Output the (x, y) coordinate of the center of the cell containing the given text.  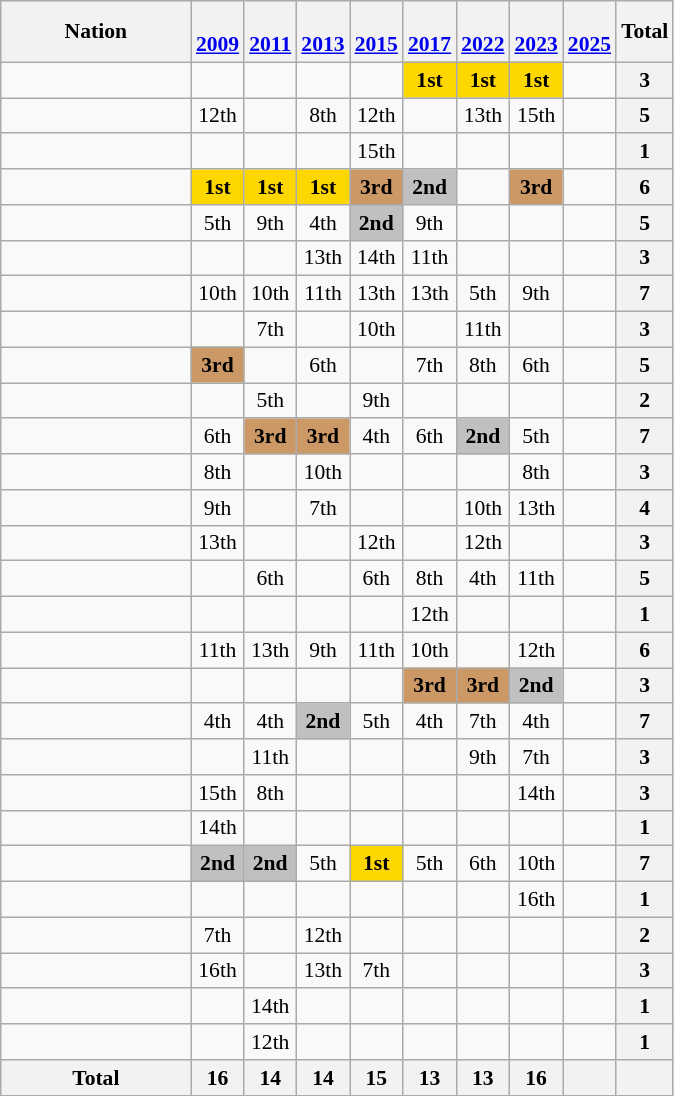
2013 (322, 32)
2009 (218, 32)
2015 (376, 32)
15 (376, 1078)
2017 (430, 32)
2023 (536, 32)
4 (644, 508)
2025 (590, 32)
2011 (270, 32)
Nation (96, 32)
2022 (482, 32)
